Return the (X, Y) coordinate for the center point of the cell that contains the specified text.  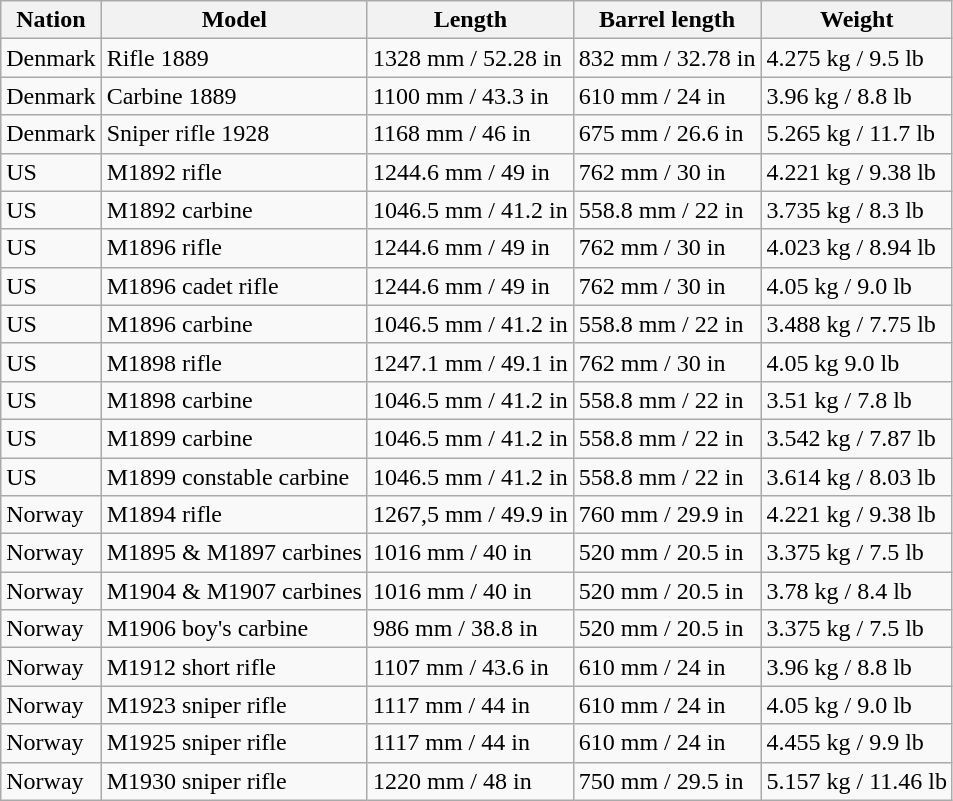
760 mm / 29.9 in (667, 515)
4.455 kg / 9.9 lb (857, 743)
M1892 rifle (234, 172)
Nation (51, 20)
Length (470, 20)
Sniper rifle 1928 (234, 134)
4.275 kg / 9.5 lb (857, 58)
M1925 sniper rifle (234, 743)
M1899 carbine (234, 438)
M1896 carbine (234, 324)
M1895 & M1897 carbines (234, 553)
Rifle 1889 (234, 58)
M1923 sniper rifle (234, 705)
1220 mm / 48 in (470, 781)
M1906 boy's carbine (234, 629)
1247.1 mm / 49.1 in (470, 362)
Barrel length (667, 20)
M1898 rifle (234, 362)
M1894 rifle (234, 515)
M1898 carbine (234, 400)
M1899 constable carbine (234, 477)
750 mm / 29.5 in (667, 781)
832 mm / 32.78 in (667, 58)
4.05 kg 9.0 lb (857, 362)
3.735 kg / 8.3 lb (857, 210)
M1896 cadet rifle (234, 286)
3.614 kg / 8.03 lb (857, 477)
1100 mm / 43.3 in (470, 96)
M1892 carbine (234, 210)
1168 mm / 46 in (470, 134)
3.78 kg / 8.4 lb (857, 591)
986 mm / 38.8 in (470, 629)
M1912 short rifle (234, 667)
3.542 kg / 7.87 lb (857, 438)
M1904 & M1907 carbines (234, 591)
1267,5 mm / 49.9 in (470, 515)
Model (234, 20)
4.023 kg / 8.94 lb (857, 248)
5.157 kg / 11.46 lb (857, 781)
M1896 rifle (234, 248)
Weight (857, 20)
1328 mm / 52.28 in (470, 58)
1107 mm / 43.6 in (470, 667)
3.51 kg / 7.8 lb (857, 400)
3.488 kg / 7.75 lb (857, 324)
675 mm / 26.6 in (667, 134)
5.265 kg / 11.7 lb (857, 134)
Carbine 1889 (234, 96)
M1930 sniper rifle (234, 781)
